Find where the given text appears and provide that cell's center as [x, y] coordinate. 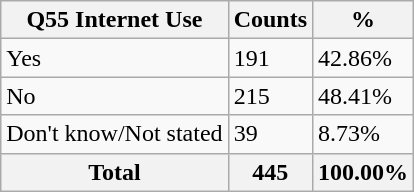
8.73% [364, 134]
48.41% [364, 96]
Q55 Internet Use [114, 20]
445 [270, 172]
39 [270, 134]
191 [270, 58]
Total [114, 172]
Yes [114, 58]
% [364, 20]
Don't know/Not stated [114, 134]
215 [270, 96]
42.86% [364, 58]
Counts [270, 20]
100.00% [364, 172]
No [114, 96]
